For the text-containing cell, return its midpoint in [x, y] coordinate format. 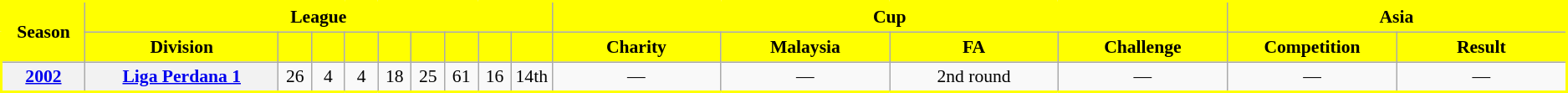
Competition [1313, 47]
2002 [43, 77]
26 [295, 77]
16 [495, 77]
League [319, 17]
Division [182, 47]
61 [462, 77]
Asia [1397, 17]
14th [532, 77]
Season [43, 32]
Malaysia [805, 47]
2nd round [973, 77]
FA [973, 47]
Charity [636, 47]
Challenge [1142, 47]
Result [1482, 47]
Liga Perdana 1 [182, 77]
25 [428, 77]
18 [395, 77]
Cup [890, 17]
